Return [x, y] of the center of cell containing provided text 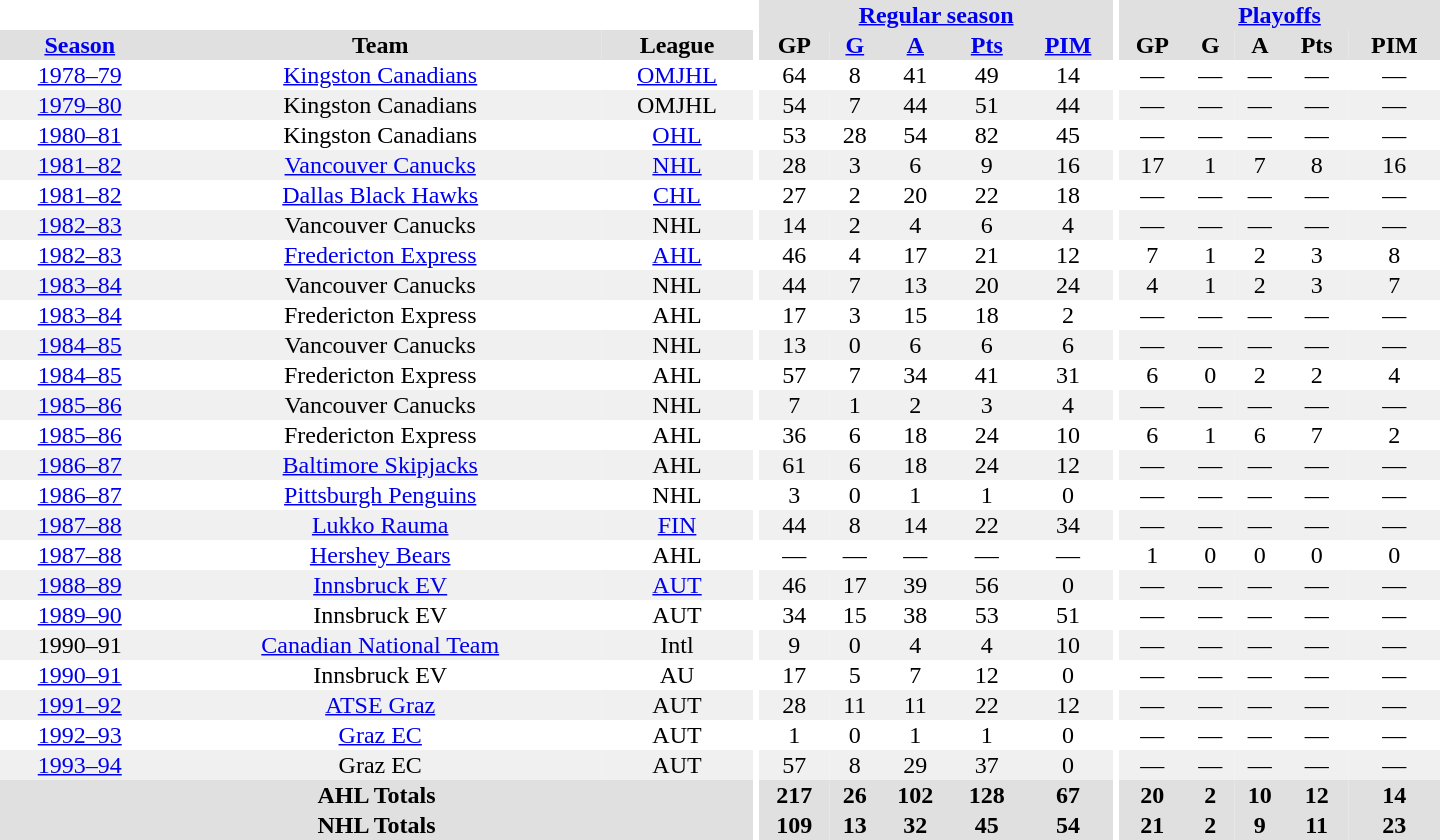
1979–80 [80, 105]
1978–79 [80, 75]
Pittsburgh Penguins [380, 495]
OHL [677, 135]
Season [80, 45]
217 [794, 795]
League [677, 45]
109 [794, 825]
5 [854, 675]
61 [794, 465]
Baltimore Skipjacks [380, 465]
32 [916, 825]
29 [916, 765]
39 [916, 585]
1989–90 [80, 615]
AU [677, 675]
1991–92 [80, 705]
AHL Totals [376, 795]
49 [986, 75]
NHL Totals [376, 825]
1992–93 [80, 735]
1993–94 [80, 765]
Regular season [936, 15]
36 [794, 435]
38 [916, 615]
128 [986, 795]
26 [854, 795]
56 [986, 585]
FIN [677, 525]
Playoffs [1280, 15]
Lukko Rauma [380, 525]
64 [794, 75]
1980–81 [80, 135]
1988–89 [80, 585]
ATSE Graz [380, 705]
102 [916, 795]
Team [380, 45]
27 [794, 195]
Hershey Bears [380, 555]
Canadian National Team [380, 645]
Intl [677, 645]
82 [986, 135]
37 [986, 765]
Dallas Black Hawks [380, 195]
31 [1068, 375]
67 [1068, 795]
23 [1394, 825]
CHL [677, 195]
